Return [X, Y] of the center of cell containing provided text 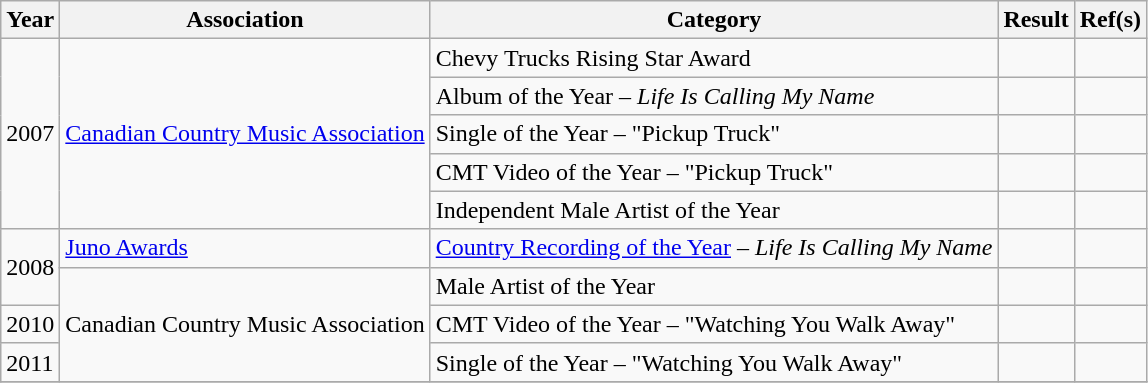
Ref(s) [1110, 20]
Single of the Year – "Pickup Truck" [714, 134]
Juno Awards [245, 248]
2008 [30, 267]
Result [1036, 20]
CMT Video of the Year – "Watching You Walk Away" [714, 324]
Chevy Trucks Rising Star Award [714, 58]
Country Recording of the Year – Life Is Calling My Name [714, 248]
Year [30, 20]
Category [714, 20]
Album of the Year – Life Is Calling My Name [714, 96]
Association [245, 20]
2010 [30, 324]
Independent Male Artist of the Year [714, 210]
Single of the Year – "Watching You Walk Away" [714, 362]
CMT Video of the Year – "Pickup Truck" [714, 172]
2007 [30, 134]
Male Artist of the Year [714, 286]
2011 [30, 362]
